Detect which cell encompasses the target text, then output its [x, y] center coordinate. 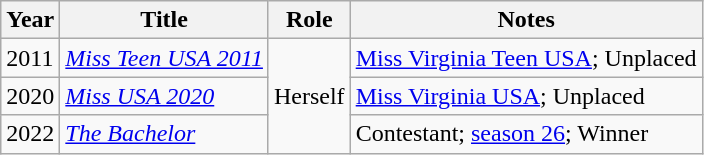
2022 [30, 134]
Notes [526, 20]
2020 [30, 96]
The Bachelor [164, 134]
Contestant; season 26; Winner [526, 134]
Title [164, 20]
Miss Virginia USA; Unplaced [526, 96]
Role [309, 20]
Year [30, 20]
2011 [30, 58]
Miss Virginia Teen USA; Unplaced [526, 58]
Miss USA 2020 [164, 96]
Miss Teen USA 2011 [164, 58]
Herself [309, 96]
